Provide the (x, y) coordinate of the cell's center where the given text is located.  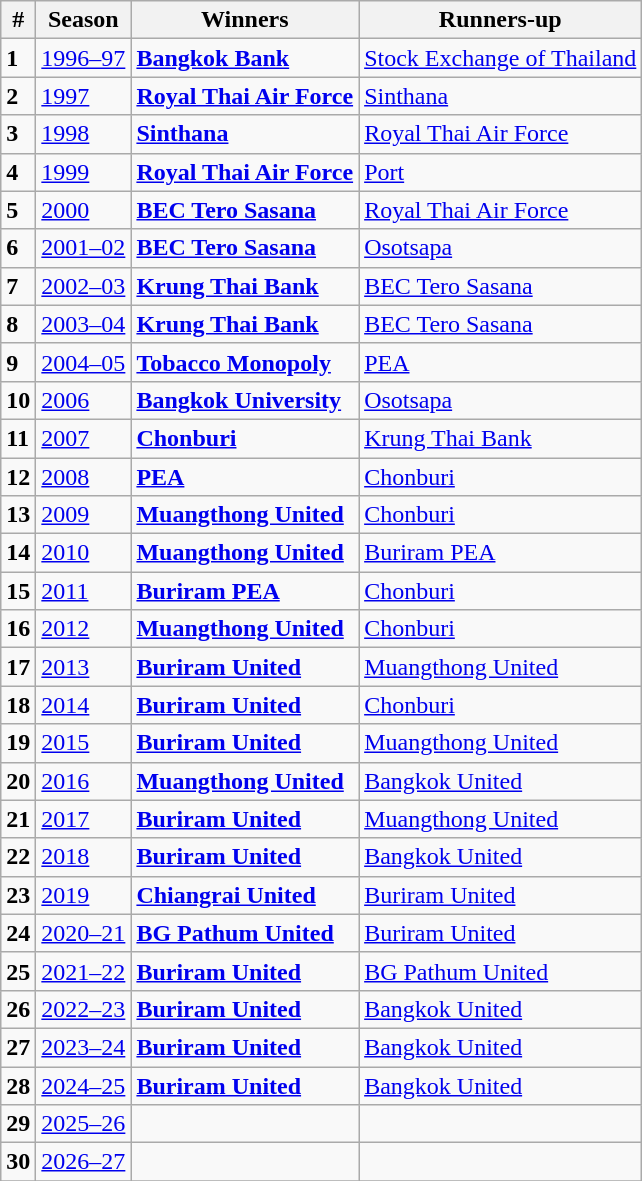
2026–27 (84, 1162)
Chiangrai United (245, 895)
Bangkok University (245, 400)
2001–02 (84, 248)
2013 (84, 667)
2020–21 (84, 933)
17 (18, 667)
18 (18, 705)
7 (18, 286)
15 (18, 591)
14 (18, 553)
Season (84, 20)
11 (18, 438)
26 (18, 1009)
1996–97 (84, 58)
19 (18, 743)
2010 (84, 553)
2 (18, 96)
2019 (84, 895)
# (18, 20)
Tobacco Monopoly (245, 362)
22 (18, 857)
Bangkok Bank (245, 58)
Winners (245, 20)
10 (18, 400)
2002–03 (84, 286)
6 (18, 248)
2008 (84, 477)
24 (18, 933)
2007 (84, 438)
25 (18, 971)
2012 (84, 629)
2018 (84, 857)
21 (18, 819)
2006 (84, 400)
1997 (84, 96)
2016 (84, 781)
2011 (84, 591)
5 (18, 210)
2015 (84, 743)
2014 (84, 705)
9 (18, 362)
Runners-up (500, 20)
16 (18, 629)
1 (18, 58)
2022–23 (84, 1009)
27 (18, 1047)
28 (18, 1085)
2003–04 (84, 324)
30 (18, 1162)
Stock Exchange of Thailand (500, 58)
2024–25 (84, 1085)
23 (18, 895)
2000 (84, 210)
8 (18, 324)
13 (18, 515)
2004–05 (84, 362)
2025–26 (84, 1124)
1998 (84, 134)
29 (18, 1124)
2023–24 (84, 1047)
2017 (84, 819)
3 (18, 134)
4 (18, 172)
2021–22 (84, 971)
Port (500, 172)
2009 (84, 515)
20 (18, 781)
1999 (84, 172)
12 (18, 477)
